Locate the cell with the specified text and output its (X, Y) center coordinate. 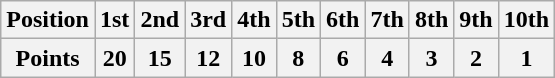
8th (431, 20)
3rd (208, 20)
Position (48, 20)
15 (160, 58)
2nd (160, 20)
1 (526, 58)
7th (387, 20)
Points (48, 58)
6th (343, 20)
4th (254, 20)
10th (526, 20)
6 (343, 58)
9th (476, 20)
3 (431, 58)
1st (114, 20)
12 (208, 58)
10 (254, 58)
2 (476, 58)
8 (298, 58)
4 (387, 58)
5th (298, 20)
20 (114, 58)
